Scan for the cell matching the given text and deliver its (X, Y) coordinate at center. 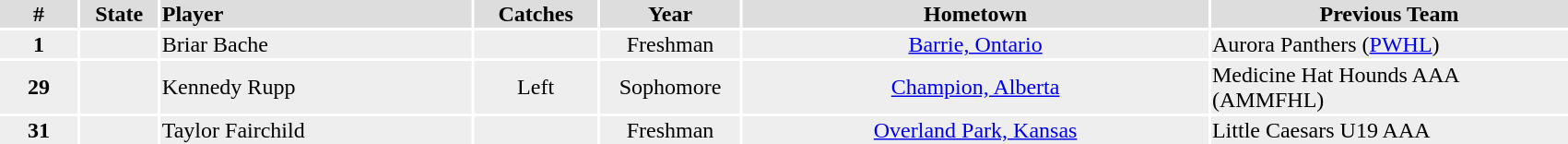
Previous Team (1388, 14)
Catches (536, 14)
Aurora Panthers (PWHL) (1388, 44)
31 (39, 130)
Briar Bache (315, 44)
# (39, 14)
Sophomore (669, 87)
Hometown (975, 14)
Medicine Hat Hounds AAA (AMMFHL) (1388, 87)
1 (39, 44)
State (119, 14)
Overland Park, Kansas (975, 130)
Little Caesars U19 AAA (1388, 130)
Barrie, Ontario (975, 44)
Taylor Fairchild (315, 130)
29 (39, 87)
Year (669, 14)
Left (536, 87)
Player (315, 14)
Kennedy Rupp (315, 87)
Champion, Alberta (975, 87)
